For the text-containing cell, return its midpoint in (x, y) coordinate format. 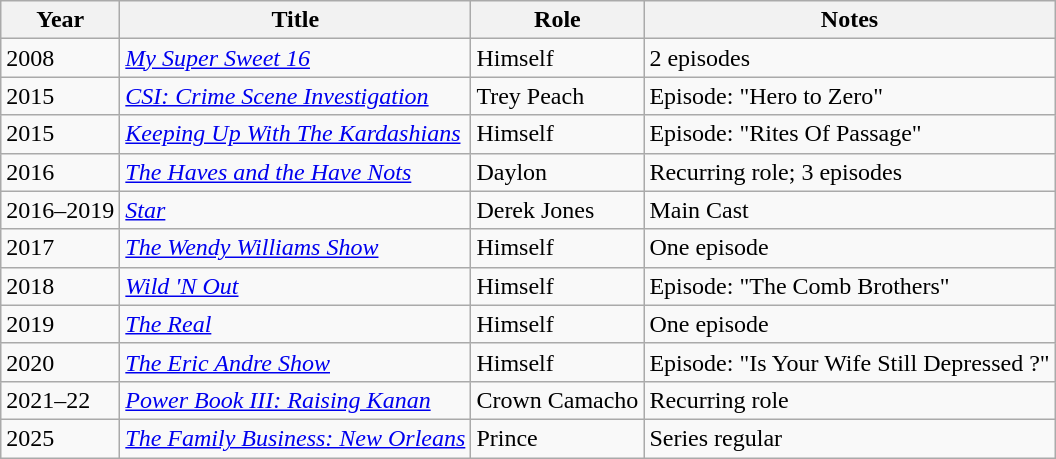
Daylon (558, 172)
Episode: "The Comb Brothers" (850, 286)
Role (558, 20)
2008 (60, 58)
Notes (850, 20)
2016 (60, 172)
Recurring role; 3 episodes (850, 172)
Episode: "Hero to Zero" (850, 96)
Recurring role (850, 400)
2019 (60, 324)
Episode: "Is Your Wife Still Depressed ?" (850, 362)
2018 (60, 286)
Series regular (850, 438)
2025 (60, 438)
Crown Camacho (558, 400)
My Super Sweet 16 (296, 58)
2020 (60, 362)
Power Book III: Raising Kanan (296, 400)
Star (296, 210)
CSI: Crime Scene Investigation (296, 96)
Title (296, 20)
2017 (60, 248)
Wild 'N Out (296, 286)
Main Cast (850, 210)
Prince (558, 438)
The Haves and the Have Nots (296, 172)
2 episodes (850, 58)
Year (60, 20)
Trey Peach (558, 96)
The Real (296, 324)
2016–2019 (60, 210)
2021–22 (60, 400)
Keeping Up With The Kardashians (296, 134)
The Wendy Williams Show (296, 248)
The Family Business: New Orleans (296, 438)
Derek Jones (558, 210)
Episode: "Rites Of Passage" (850, 134)
The Eric Andre Show (296, 362)
